Return [X, Y] of the center of cell containing provided text 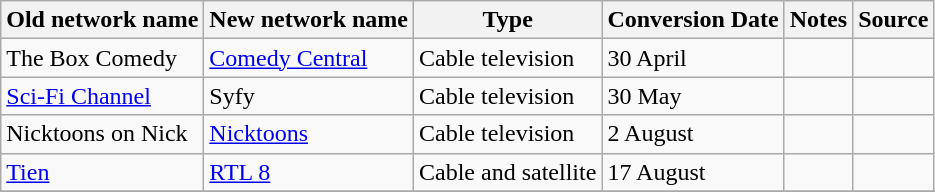
Source [894, 20]
30 May [693, 96]
Nicktoons on Nick [102, 134]
Tien [102, 172]
2 August [693, 134]
Syfy [309, 96]
Nicktoons [309, 134]
Conversion Date [693, 20]
17 August [693, 172]
Cable and satellite [508, 172]
New network name [309, 20]
Type [508, 20]
Old network name [102, 20]
Comedy Central [309, 58]
The Box Comedy [102, 58]
30 April [693, 58]
Notes [818, 20]
RTL 8 [309, 172]
Sci-Fi Channel [102, 96]
